Return the [X, Y] coordinate for the center point of the cell that contains the specified text.  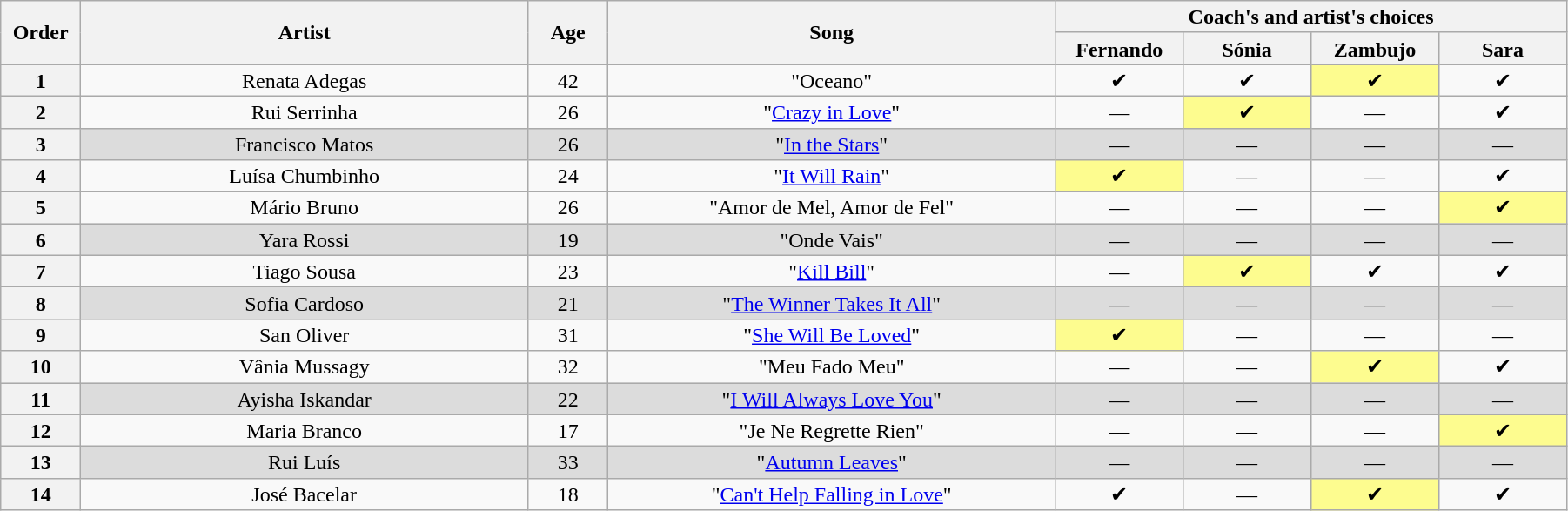
Sara [1502, 49]
32 [568, 367]
Fernando [1119, 49]
"In the Stars" [832, 145]
Vânia Mussagy [305, 367]
"It Will Rain" [832, 176]
Renata Adegas [305, 80]
Coach's and artist's choices [1311, 17]
Mário Bruno [305, 207]
"Je Ne Regrette Rien" [832, 430]
7 [41, 272]
14 [41, 494]
10 [41, 367]
19 [568, 240]
6 [41, 240]
5 [41, 207]
"Can't Help Falling in Love" [832, 494]
"Amor de Mel, Amor de Fel" [832, 207]
3 [41, 145]
Tiago Sousa [305, 272]
17 [568, 430]
"Autumn Leaves" [832, 463]
Order [41, 33]
Rui Luís [305, 463]
13 [41, 463]
Francisco Matos [305, 145]
Luísa Chumbinho [305, 176]
San Oliver [305, 334]
"Kill Bill" [832, 272]
"Crazy in Love" [832, 111]
1 [41, 80]
2 [41, 111]
24 [568, 176]
"Oceano" [832, 80]
42 [568, 80]
22 [568, 399]
18 [568, 494]
Maria Branco [305, 430]
"The Winner Takes It All" [832, 303]
Ayisha Iskandar [305, 399]
"I Will Always Love You" [832, 399]
Song [832, 33]
Sofia Cardoso [305, 303]
8 [41, 303]
12 [41, 430]
9 [41, 334]
11 [41, 399]
23 [568, 272]
21 [568, 303]
Yara Rossi [305, 240]
José Bacelar [305, 494]
"Onde Vais" [832, 240]
33 [568, 463]
"She Will Be Loved" [832, 334]
Artist [305, 33]
Sónia [1248, 49]
31 [568, 334]
Zambujo [1375, 49]
Rui Serrinha [305, 111]
"Meu Fado Meu" [832, 367]
Age [568, 33]
4 [41, 176]
